Identify which cell holds the provided text, then report its (x, y) central coordinate. 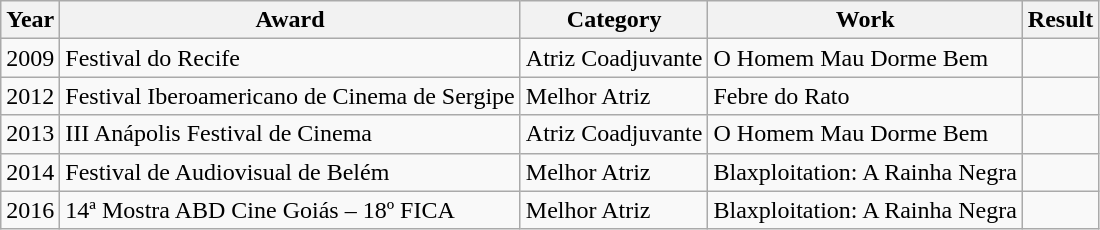
Work (865, 20)
III Anápolis Festival de Cinema (290, 134)
Festival de Audiovisual de Belém (290, 172)
Category (614, 20)
2014 (30, 172)
2009 (30, 58)
Festival Iberoamericano de Cinema de Sergipe (290, 96)
Award (290, 20)
Year (30, 20)
Festival do Recife (290, 58)
2012 (30, 96)
14ª Mostra ABD Cine Goiás – 18º FICA (290, 210)
2016 (30, 210)
2013 (30, 134)
Febre do Rato (865, 96)
Result (1060, 20)
